Return [x, y] of the center of cell containing provided text 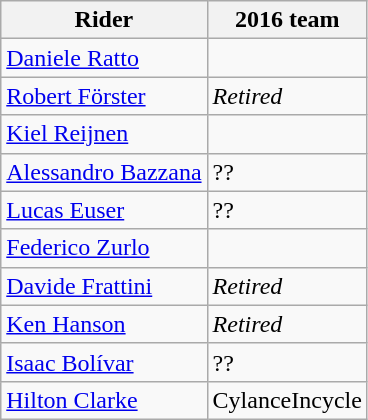
Ken Hanson [104, 324]
CylanceIncycle [287, 400]
Alessandro Bazzana [104, 172]
Robert Förster [104, 96]
Rider [104, 20]
Isaac Bolívar [104, 362]
Lucas Euser [104, 210]
2016 team [287, 20]
Federico Zurlo [104, 248]
Hilton Clarke [104, 400]
Davide Frattini [104, 286]
Daniele Ratto [104, 58]
Kiel Reijnen [104, 134]
